For the text-containing cell, return its midpoint in [x, y] coordinate format. 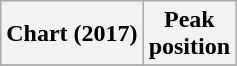
Chart (2017) [72, 34]
Peak position [189, 34]
